Determine the (x, y) coordinate at the center of the cell enclosing the given text.  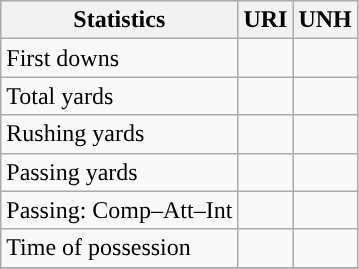
URI (266, 20)
Passing: Comp–Att–Int (120, 210)
Rushing yards (120, 134)
Passing yards (120, 172)
Total yards (120, 96)
UNH (325, 20)
First downs (120, 58)
Statistics (120, 20)
Time of possession (120, 248)
